Determine the [X, Y] coordinate at the center of the cell enclosing the given text.  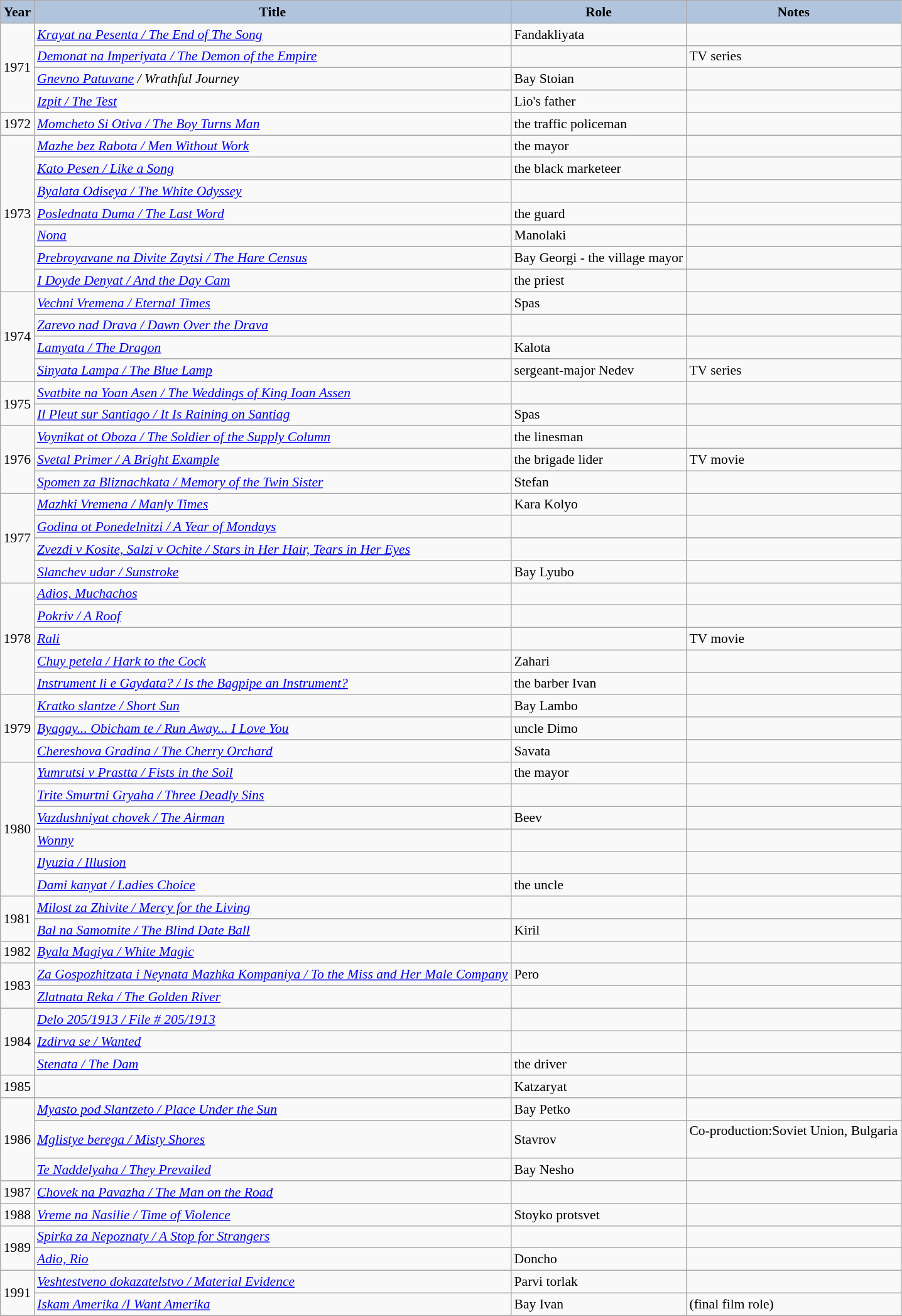
Stefan [598, 482]
the linesman [598, 437]
1981 [18, 919]
Spomen za Bliznachkata / Memory of the Twin Sister [273, 482]
Chovek na Pavazha / The Man on the Road [273, 1192]
1973 [18, 214]
1983 [18, 985]
Zvezdi v Kosite, Salzi v Ochite / Stars in Her Hair, Tears in Her Eyes [273, 549]
Za Gospozhitzata i Neynata Mazhka Kompaniya / To the Miss and Her Male Company [273, 975]
Kato Pesen / Like a Song [273, 169]
1989 [18, 1248]
Pokriv / A Roof [273, 617]
Stavrov [598, 1139]
Voynikat ot Oboza / The Soldier of the Supply Column [273, 437]
Notes [793, 12]
Bay Petko [598, 1109]
Mglistye berega / Misty Shores [273, 1139]
Godina ot Ponedelnitzi / A Year of Mondays [273, 527]
the driver [598, 1065]
1980 [18, 829]
Instrument li e Gaydata? / Is the Bagpipe an Instrument? [273, 684]
1979 [18, 729]
Kalota [598, 348]
Ilyuzia / Illusion [273, 863]
Gnevno Patuvane / Wrathful Journey [273, 79]
Fandakliyata [598, 35]
Veshtestveno dokazatelstvo / Material Evidence [273, 1282]
Title [273, 12]
Spirka za Nepoznaty / A Stop for Strangers [273, 1237]
Nona [273, 236]
Year [18, 12]
Wonny [273, 840]
Myasto pod Slantzeto / Place Under the Sun [273, 1109]
Savata [598, 751]
Momcheto Si Otiva / The Boy Turns Man [273, 124]
Beev [598, 818]
Demonat na Imperiyata / The Demon of the Empire [273, 57]
Bay Lambo [598, 706]
the guard [598, 214]
the traffic policeman [598, 124]
the priest [598, 281]
Zahari [598, 661]
Vazdushniyat chovek / The Airman [273, 818]
1972 [18, 124]
I Doyde Denyat / And the Day Cam [273, 281]
Parvi torlak [598, 1282]
Slanchev udar / Sunstroke [273, 572]
Zlatnata Reka / The Golden River [273, 997]
Dami kanyat / Ladies Choice [273, 886]
Vechni Vremena / Eternal Times [273, 303]
Mazhe bez Rabota / Men Without Work [273, 146]
Bay Lyubo [598, 572]
Adios, Muchachos [273, 594]
Delo 205/1913 / File # 205/1913 [273, 1019]
1974 [18, 336]
Zarevo nad Drava / Dawn Over the Drava [273, 326]
the black marketeer [598, 169]
1982 [18, 952]
Stenata / The Dam [273, 1065]
the brigade lider [598, 460]
Izdirva se / Wanted [273, 1042]
1991 [18, 1293]
the barber Ivan [598, 684]
1988 [18, 1215]
Il Pleut sur Santiago / It Is Raining on Santiag [273, 415]
uncle Dimo [598, 728]
Mazhki Vremena / Manly Times [273, 505]
1978 [18, 639]
Pero [598, 975]
Lio's father [598, 102]
1971 [18, 68]
Chuy petela / Hark to the Cock [273, 661]
Yumrutsi v Prastta / Fists in the Soil [273, 773]
Trite Smurtni Gryaha / Three Deadly Sins [273, 796]
Kiril [598, 930]
Bay Ivan [598, 1304]
Kara Kolyo [598, 505]
Sinyata Lampa / The Blue Lamp [273, 370]
Bay Nesho [598, 1170]
Svetal Primer / A Bright Example [273, 460]
1984 [18, 1042]
Stoyko protsvet [598, 1215]
Bal na Samotnite / The Blind Date Ball [273, 930]
Doncho [598, 1259]
Byagay... Obicham te / Run Away... I Love You [273, 728]
Bay Stoian [598, 79]
(final film role) [793, 1304]
Poslednata Duma / The Last Word [273, 214]
Prebroyavane na Divite Zaytsi / The Hare Census [273, 258]
1977 [18, 538]
Adio, Rio [273, 1259]
Vreme na Nasilie / Time of Violence [273, 1215]
Chereshova Gradina / The Cherry Orchard [273, 751]
Te Naddelyaha / They Prevailed [273, 1170]
Krayat na Pesenta / The End of The Song [273, 35]
Katzaryat [598, 1087]
Kratko slantze / Short Sun [273, 706]
Manolaki [598, 236]
Lamyata / The Dragon [273, 348]
Rali [273, 639]
Role [598, 12]
Izpit / The Test [273, 102]
the uncle [598, 886]
1985 [18, 1087]
Co-production:Soviet Union, Bulgaria [793, 1139]
Svatbite na Yoan Asen / The Weddings of King Ioan Assen [273, 393]
1986 [18, 1139]
Byala Magiya / White Magic [273, 952]
Bay Georgi - the village mayor [598, 258]
1975 [18, 403]
Byalata Odiseya / The White Odyssey [273, 191]
1976 [18, 460]
1987 [18, 1192]
sergeant-major Nedev [598, 370]
Iskam Amerika /I Want Amerika [273, 1304]
Milost za Zhivite / Mercy for the Living [273, 907]
